For the text-containing cell, return its midpoint in (x, y) coordinate format. 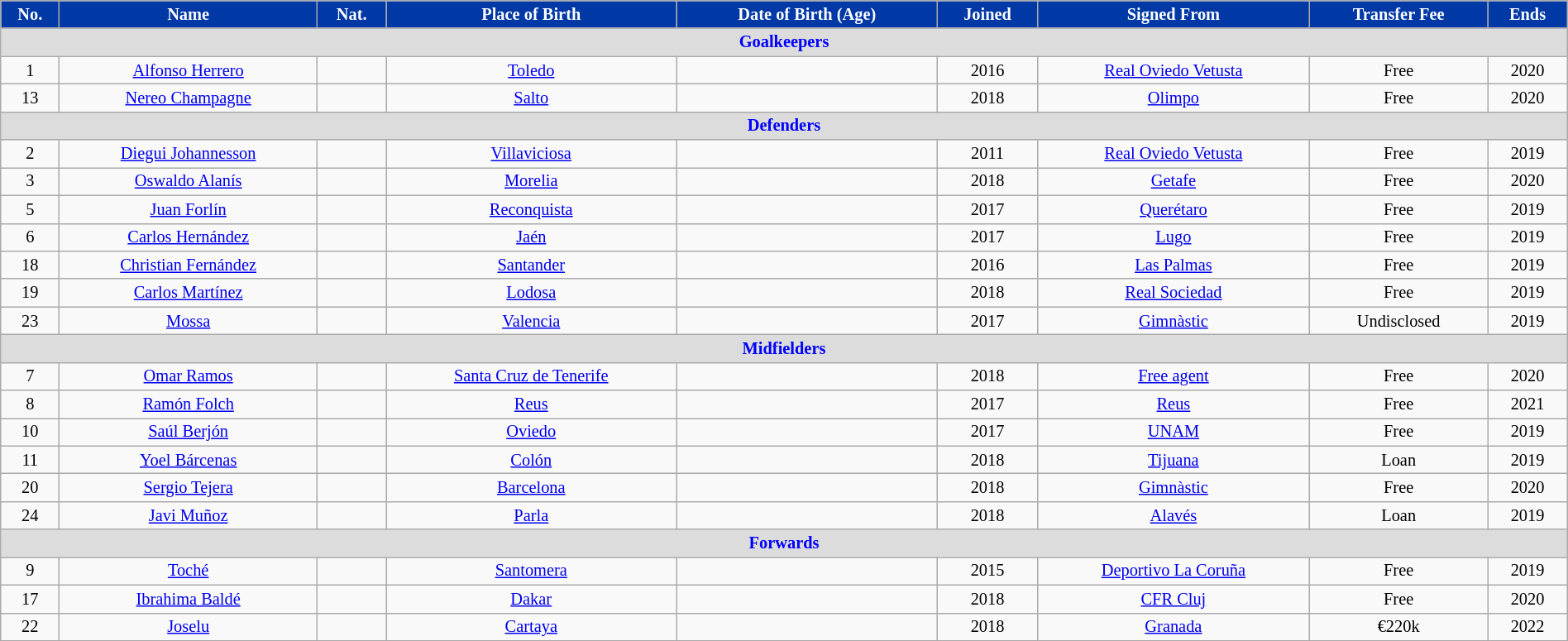
Date of Birth (Age) (807, 14)
Carlos Hernández (189, 237)
Real Sociedad (1173, 293)
Omar Ramos (189, 376)
Deportivo La Coruña (1173, 571)
2021 (1527, 404)
2015 (987, 571)
Querétaro (1173, 209)
18 (30, 265)
Mossa (189, 321)
Barcelona (531, 487)
5 (30, 209)
10 (30, 432)
Alavés (1173, 515)
17 (30, 599)
Santa Cruz de Tenerife (531, 376)
11 (30, 460)
Toché (189, 571)
23 (30, 321)
Name (189, 14)
2 (30, 154)
3 (30, 181)
Transfer Fee (1398, 14)
Diegui Johannesson (189, 154)
Signed From (1173, 14)
Joselu (189, 627)
Nat. (352, 14)
Granada (1173, 627)
24 (30, 515)
Olimpo (1173, 98)
2022 (1527, 627)
Toledo (531, 70)
8 (30, 404)
Sergio Tejera (189, 487)
Goalkeepers (784, 42)
19 (30, 293)
Juan Forlín (189, 209)
Defenders (784, 126)
CFR Cluj (1173, 599)
Oswaldo Alanís (189, 181)
7 (30, 376)
€220k (1398, 627)
Midfielders (784, 348)
Saúl Berjón (189, 432)
Undisclosed (1398, 321)
Jaén (531, 237)
Christian Fernández (189, 265)
Santomera (531, 571)
Villaviciosa (531, 154)
Salto (531, 98)
1 (30, 70)
Reconquista (531, 209)
Yoel Bárcenas (189, 460)
Place of Birth (531, 14)
9 (30, 571)
Las Palmas (1173, 265)
Parla (531, 515)
22 (30, 627)
Ramón Folch (189, 404)
Santander (531, 265)
Valencia (531, 321)
Joined (987, 14)
Free agent (1173, 376)
13 (30, 98)
Carlos Martínez (189, 293)
Ends (1527, 14)
Oviedo (531, 432)
6 (30, 237)
Nereo Champagne (189, 98)
Tijuana (1173, 460)
Alfonso Herrero (189, 70)
No. (30, 14)
Cartaya (531, 627)
Forwards (784, 543)
20 (30, 487)
Getafe (1173, 181)
Ibrahima Baldé (189, 599)
2011 (987, 154)
Lugo (1173, 237)
Javi Muñoz (189, 515)
UNAM (1173, 432)
Morelia (531, 181)
Colón (531, 460)
Lodosa (531, 293)
Dakar (531, 599)
